Detect which cell encompasses the target text, then output its (X, Y) center coordinate. 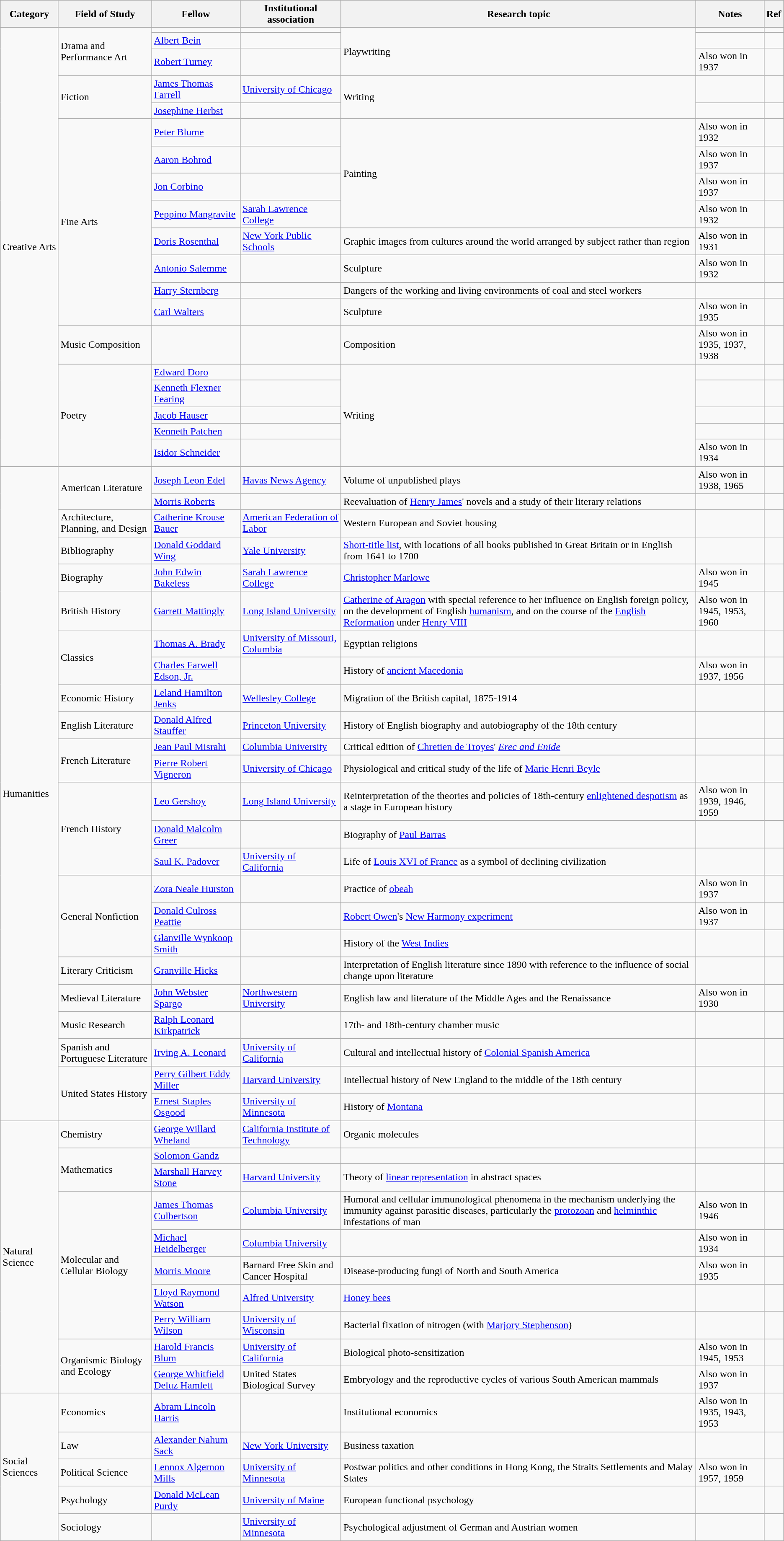
Peter Blume (196, 132)
Garrett Mattingly (196, 610)
New York Public Schools (291, 241)
Western European and Soviet housing (518, 523)
Leo Gershoy (196, 802)
Harold Francis Blum (196, 1352)
Bibliography (105, 551)
Joseph Leon Edel (196, 480)
English law and literature of the Middle Ages and the Renaissance (518, 998)
Albert Bein (196, 40)
European functional psychology (518, 1500)
Chemistry (105, 1134)
Edward Doro (196, 372)
James Thomas Culbertson (196, 1210)
Catherine Krouse Bauer (196, 523)
Wellesley College (291, 698)
Alexander Nahum Sack (196, 1445)
Donald Malcolm Greer (196, 835)
Havas News Agency (291, 480)
Also won in 1935, 1943, 1953 (730, 1412)
Research topic (518, 14)
Leland Hamilton Jenks (196, 698)
Robert Owen's New Harmony experiment (518, 916)
Zora Neale Hurston (196, 889)
Also won in 1938, 1965 (730, 480)
Ernest Staples Osgood (196, 1107)
Biography (105, 577)
Reinterpretation of the theories and policies of 18th-century enlightened despotism as a stage in European history (518, 802)
Also won in 1945, 1953, 1960 (730, 610)
Isidor Schneider (196, 452)
Volume of unpublished plays (518, 480)
Donald Alfred Stauffer (196, 726)
Medieval Literature (105, 998)
Composition (518, 345)
Molecular and Cellular Biology (105, 1265)
Also won in 1935, 1937, 1938 (730, 345)
Music Composition (105, 345)
History of the West Indies (518, 944)
Glanville Wynkoop Smith (196, 944)
Mathematics (105, 1170)
Also won in 1937, 1956 (730, 670)
Ralph Leonard Kirkpatrick (196, 1025)
Charles Farwell Edson, Jr. (196, 670)
Ref (774, 14)
Also won in 1945, 1953 (730, 1352)
Institutional association (291, 14)
Biography of Paul Barras (518, 835)
Christopher Marlowe (518, 577)
Lloyd Raymond Watson (196, 1298)
Drama and Performance Art (105, 52)
British History (105, 610)
Graphic images from cultures around the world arranged by subject rather than region (518, 241)
Aaron Bohrod (196, 159)
Also won in 1946 (730, 1210)
Life of Louis XVI of France as a symbol of declining civilization (518, 861)
Honey bees (518, 1298)
Practice of obeah (518, 889)
Pierre Robert Vigneron (196, 768)
Law (105, 1445)
Psychology (105, 1500)
Thomas A. Brady (196, 644)
Dangers of the working and living environments of coal and steel workers (518, 290)
Postwar politics and other conditions in Hong Kong, the Straits Settlements and Malay States (518, 1472)
Morris Moore (196, 1270)
Critical edition of Chretien de Troyes' Erec and Enide (518, 747)
Abram Lincoln Harris (196, 1412)
Fellow (196, 14)
University of Missouri, Columbia (291, 644)
17th- and 18th-century chamber music (518, 1025)
Bacterial fixation of nitrogen (with Marjory Stephenson) (518, 1325)
Princeton University (291, 726)
Yale University (291, 551)
Intellectual history of New England to the middle of the 18th century (518, 1079)
Physiological and critical study of the life of Marie Henri Beyle (518, 768)
Theory of linear representation in abstract spaces (518, 1177)
Donald Goddard Wing (196, 551)
Solomon Gandz (196, 1156)
Short-title list, with locations of all books published in Great Britain or in English from 1641 to 1700 (518, 551)
Carl Walters (196, 312)
Also won in 1930 (730, 998)
Also won in 1939, 1946, 1959 (730, 802)
Marshall Harvey Stone (196, 1177)
History of ancient Macedonia (518, 670)
United States Biological Survey (291, 1379)
Natural Science (29, 1257)
Disease-producing fungi of North and South America (518, 1270)
California Institute of Technology (291, 1134)
History of Montana (518, 1107)
French History (105, 829)
Embryology and the reproductive cycles of various South American mammals (518, 1379)
Robert Turney (196, 62)
Notes (730, 14)
Morris Roberts (196, 502)
John Edwin Bakeless (196, 577)
Institutional economics (518, 1412)
French Literature (105, 761)
Donald McLean Purdy (196, 1500)
Economic History (105, 698)
Harry Sternberg (196, 290)
Kenneth Flexner Fearing (196, 394)
James Thomas Farrell (196, 89)
Lennox Algernon Mills (196, 1472)
Organismic Biology and Ecology (105, 1366)
Doris Rosenthal (196, 241)
Spanish and Portuguese Literature (105, 1052)
American Federation of Labor (291, 523)
Josephine Herbst (196, 111)
Playwriting (518, 52)
Sociology (105, 1527)
Perry William Wilson (196, 1325)
Organic molecules (518, 1134)
Jean Paul Misrahi (196, 747)
United States History (105, 1093)
Kenneth Patchen (196, 431)
Donald Culross Peattie (196, 916)
Economics (105, 1412)
Jacob Hauser (196, 415)
University of Wisconsin (291, 1325)
Fine Arts (105, 222)
Humanities (29, 794)
Jon Corbino (196, 187)
English Literature (105, 726)
Music Research (105, 1025)
Political Science (105, 1472)
Migration of the British capital, 1875-1914 (518, 698)
Barnard Free Skin and Cancer Hospital (291, 1270)
Also won in 1945 (730, 577)
Michael Heidelberger (196, 1244)
George Whitfield Deluz Hamlett (196, 1379)
American Literature (105, 488)
University of Maine (291, 1500)
Psychological adjustment of German and Austrian women (518, 1527)
Also won in 1931 (730, 241)
Painting (518, 173)
Saul K. Padover (196, 861)
Interpretation of English literature since 1890 with reference to the influence of social change upon literature (518, 970)
Field of Study (105, 14)
Literary Criticism (105, 970)
Classics (105, 657)
Granville Hicks (196, 970)
Alfred University (291, 1298)
History of English biography and autobiography of the 18th century (518, 726)
Business taxation (518, 1445)
New York University (291, 1445)
John Webster Spargo (196, 998)
Reevaluation of Henry James' novels and a study of their literary relations (518, 502)
Antonio Salemme (196, 268)
Also won in 1957, 1959 (730, 1472)
Northwestern University (291, 998)
Social Sciences (29, 1467)
Category (29, 14)
Creative Arts (29, 247)
Irving A. Leonard (196, 1052)
Cultural and intellectual history of Colonial Spanish America (518, 1052)
George Willard Wheland (196, 1134)
General Nonfiction (105, 916)
Egyptian religions (518, 644)
Architecture, Planning, and Design (105, 523)
Fiction (105, 97)
Poetry (105, 415)
Perry Gilbert Eddy Miller (196, 1079)
Peppino Mangravite (196, 214)
Biological photo-sensitization (518, 1352)
